Return [X, Y] of the center of cell containing provided text 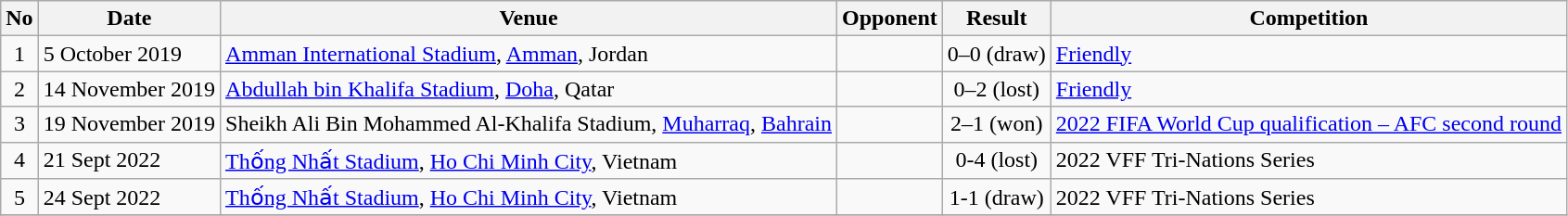
2022 FIFA World Cup qualification – AFC second round [1308, 124]
19 November 2019 [129, 124]
Date [129, 19]
0–2 (lost) [996, 89]
Sheikh Ali Bin Mohammed Al-Khalifa Stadium, Muharraq, Bahrain [529, 124]
Opponent [890, 19]
4 [19, 160]
21 Sept 2022 [129, 160]
Abdullah bin Khalifa Stadium, Doha, Qatar [529, 89]
24 Sept 2022 [129, 197]
1-1 (draw) [996, 197]
1 [19, 54]
0-4 (lost) [996, 160]
0–0 (draw) [996, 54]
Result [996, 19]
2 [19, 89]
5 [19, 197]
5 October 2019 [129, 54]
Amman International Stadium, Amman, Jordan [529, 54]
14 November 2019 [129, 89]
3 [19, 124]
2–1 (won) [996, 124]
No [19, 19]
Venue [529, 19]
Competition [1308, 19]
